Locate the cell with the specified text and output its (x, y) center coordinate. 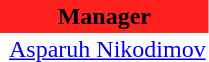
Manager (104, 16)
